Extract the [x, y] coordinate from the center of the cell holding the provided text.  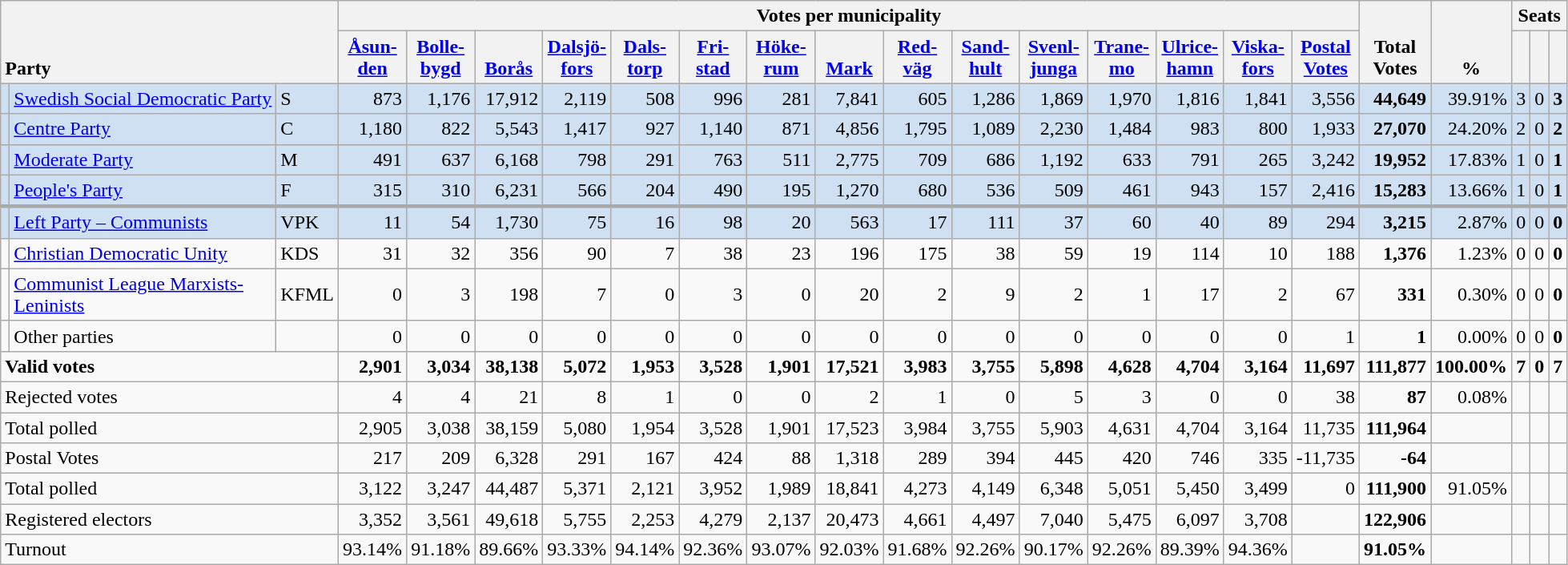
7,841 [849, 99]
Fri- stad [713, 58]
3,122 [373, 489]
1,795 [918, 129]
90 [577, 253]
491 [373, 159]
15,283 [1395, 191]
4,497 [985, 519]
420 [1121, 458]
3,034 [440, 366]
0.08% [1472, 397]
Moderate Party [143, 159]
11,697 [1325, 366]
23 [782, 253]
1.23% [1472, 253]
111,900 [1395, 489]
1,318 [849, 458]
394 [985, 458]
6,097 [1190, 519]
67 [1325, 295]
89.66% [509, 550]
17.83% [1472, 159]
4,628 [1121, 366]
Ulrice- hamn [1190, 58]
490 [713, 191]
11,735 [1325, 427]
75 [577, 223]
44,649 [1395, 99]
Borås [509, 58]
1,869 [1054, 99]
1,180 [373, 129]
37 [1054, 223]
VPK [308, 223]
8 [577, 397]
6,348 [1054, 489]
175 [918, 253]
1,730 [509, 223]
3,984 [918, 427]
31 [373, 253]
331 [1395, 295]
791 [1190, 159]
871 [782, 129]
763 [713, 159]
People's Party [143, 191]
461 [1121, 191]
2,119 [577, 99]
Centre Party [143, 129]
Mark [849, 58]
Dalsjö- fors [577, 58]
16 [645, 223]
356 [509, 253]
38,159 [509, 427]
196 [849, 253]
445 [1054, 458]
21 [509, 397]
Other parties [143, 336]
198 [509, 295]
5,903 [1054, 427]
1,841 [1257, 99]
88 [782, 458]
6,168 [509, 159]
60 [1121, 223]
2,775 [849, 159]
18,841 [849, 489]
2,137 [782, 519]
3,499 [1257, 489]
511 [782, 159]
188 [1325, 253]
1,953 [645, 366]
13.66% [1472, 191]
1,970 [1121, 99]
KFML [308, 295]
1,989 [782, 489]
38,138 [509, 366]
996 [713, 99]
Sand- hult [985, 58]
2,121 [645, 489]
1,816 [1190, 99]
1,176 [440, 99]
822 [440, 129]
3,556 [1325, 99]
2,416 [1325, 191]
Left Party – Communists [143, 223]
3,561 [440, 519]
3,038 [440, 427]
637 [440, 159]
59 [1054, 253]
Seats [1539, 16]
605 [918, 99]
111,877 [1395, 366]
39.91% [1472, 99]
536 [985, 191]
3,952 [713, 489]
4,661 [918, 519]
24.20% [1472, 129]
17,523 [849, 427]
5,543 [509, 129]
5 [1054, 397]
1,484 [1121, 129]
19,952 [1395, 159]
111 [985, 223]
281 [782, 99]
S [308, 99]
424 [713, 458]
10 [1257, 253]
1,089 [985, 129]
Total Votes [1395, 42]
27,070 [1395, 129]
746 [1190, 458]
566 [577, 191]
Trane- mo [1121, 58]
KDS [308, 253]
93.07% [782, 550]
Christian Democratic Unity [143, 253]
2.87% [1472, 223]
4,273 [918, 489]
Communist League Marxists-Leninists [143, 295]
17,521 [849, 366]
5,051 [1121, 489]
90.17% [1054, 550]
Votes per municipality [849, 16]
209 [440, 458]
Party [170, 42]
294 [1325, 223]
5,755 [577, 519]
5,080 [577, 427]
5,450 [1190, 489]
2,253 [645, 519]
6,328 [509, 458]
% [1472, 42]
1,140 [713, 129]
Viska- fors [1257, 58]
1,933 [1325, 129]
40 [1190, 223]
800 [1257, 129]
4,279 [713, 519]
89.39% [1190, 550]
3,242 [1325, 159]
686 [985, 159]
5,072 [577, 366]
509 [1054, 191]
F [308, 191]
2,901 [373, 366]
89 [1257, 223]
32 [440, 253]
927 [645, 129]
Red- väg [918, 58]
4,856 [849, 129]
C [308, 129]
Rejected votes [170, 397]
87 [1395, 397]
17,912 [509, 99]
983 [1190, 129]
3,215 [1395, 223]
2,230 [1054, 129]
4,149 [985, 489]
6,231 [509, 191]
1,270 [849, 191]
49,618 [509, 519]
111,964 [1395, 427]
54 [440, 223]
873 [373, 99]
1,192 [1054, 159]
265 [1257, 159]
7,040 [1054, 519]
4,631 [1121, 427]
91.18% [440, 550]
93.33% [577, 550]
92.03% [849, 550]
122,906 [1395, 519]
633 [1121, 159]
943 [1190, 191]
5,898 [1054, 366]
1,286 [985, 99]
195 [782, 191]
Åsun- den [373, 58]
11 [373, 223]
-64 [1395, 458]
289 [918, 458]
798 [577, 159]
Höke- rum [782, 58]
563 [849, 223]
114 [1190, 253]
157 [1257, 191]
3,983 [918, 366]
508 [645, 99]
100.00% [1472, 366]
0.30% [1472, 295]
1,417 [577, 129]
680 [918, 191]
1,954 [645, 427]
1,376 [1395, 253]
3,352 [373, 519]
3,708 [1257, 519]
Valid votes [170, 366]
91.68% [918, 550]
5,475 [1121, 519]
315 [373, 191]
204 [645, 191]
92.36% [713, 550]
Bolle- bygd [440, 58]
94.14% [645, 550]
217 [373, 458]
M [308, 159]
-11,735 [1325, 458]
94.36% [1257, 550]
19 [1121, 253]
Dals- torp [645, 58]
310 [440, 191]
Swedish Social Democratic Party [143, 99]
9 [985, 295]
709 [918, 159]
5,371 [577, 489]
0.00% [1472, 336]
44,487 [509, 489]
93.14% [373, 550]
Svenl- junga [1054, 58]
3,247 [440, 489]
Turnout [170, 550]
2,905 [373, 427]
Registered electors [170, 519]
20,473 [849, 519]
335 [1257, 458]
167 [645, 458]
98 [713, 223]
